Find where the given text appears and provide that cell's center as (x, y) coordinate. 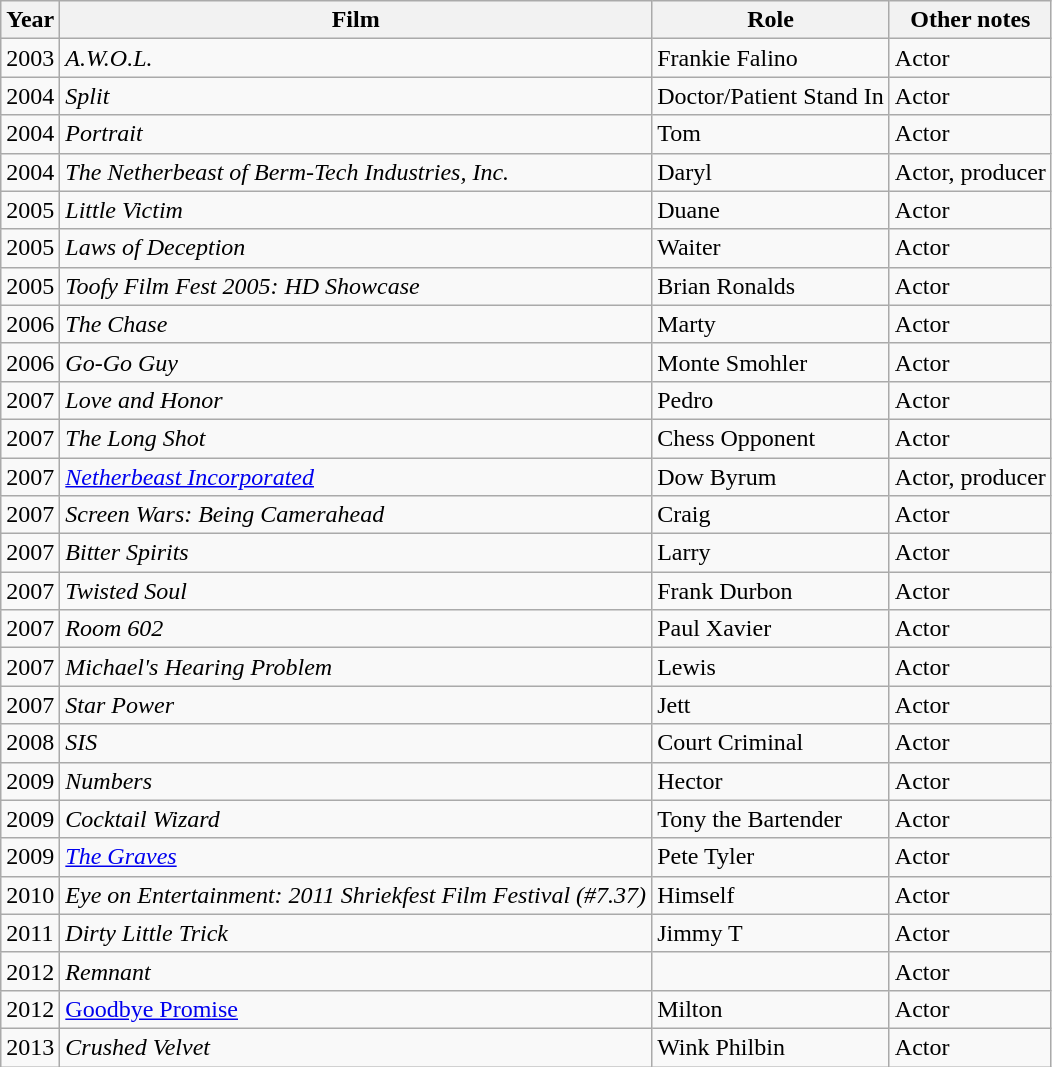
Other notes (970, 20)
Court Criminal (771, 743)
Laws of Deception (356, 248)
Jimmy T (771, 933)
Larry (771, 553)
Michael's Hearing Problem (356, 667)
Twisted Soul (356, 591)
Waiter (771, 248)
Dow Byrum (771, 477)
Portrait (356, 134)
Love and Honor (356, 400)
Remnant (356, 971)
Frank Durbon (771, 591)
Numbers (356, 781)
Little Victim (356, 210)
Tony the Bartender (771, 819)
Film (356, 20)
Role (771, 20)
Hector (771, 781)
Daryl (771, 172)
Split (356, 96)
Crushed Velvet (356, 1047)
Year (30, 20)
2003 (30, 58)
Marty (771, 324)
Brian Ronalds (771, 286)
The Long Shot (356, 438)
2008 (30, 743)
Chess Opponent (771, 438)
Cocktail Wizard (356, 819)
A.W.O.L. (356, 58)
Dirty Little Trick (356, 933)
Star Power (356, 705)
Go-Go Guy (356, 362)
Pedro (771, 400)
Lewis (771, 667)
Doctor/Patient Stand In (771, 96)
2010 (30, 895)
The Chase (356, 324)
Toofy Film Fest 2005: HD Showcase (356, 286)
The Graves (356, 857)
2013 (30, 1047)
Screen Wars: Being Camerahead (356, 515)
Craig (771, 515)
Jett (771, 705)
SIS (356, 743)
Milton (771, 1009)
Goodbye Promise (356, 1009)
The Netherbeast of Berm-Tech Industries, Inc. (356, 172)
Room 602 (356, 629)
Himself (771, 895)
Paul Xavier (771, 629)
Duane (771, 210)
Tom (771, 134)
Monte Smohler (771, 362)
2011 (30, 933)
Eye on Entertainment: 2011 Shriekfest Film Festival (#7.37) (356, 895)
Netherbeast Incorporated (356, 477)
Pete Tyler (771, 857)
Wink Philbin (771, 1047)
Frankie Falino (771, 58)
Bitter Spirits (356, 553)
